Output the (x, y) coordinate of the center of the cell containing the given text.  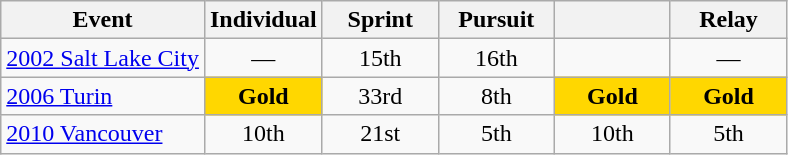
2002 Salt Lake City (103, 58)
Event (103, 20)
8th (496, 96)
2010 Vancouver (103, 134)
15th (380, 58)
21st (380, 134)
Individual (263, 20)
2006 Turin (103, 96)
Pursuit (496, 20)
Relay (728, 20)
Sprint (380, 20)
16th (496, 58)
33rd (380, 96)
